For the text-containing cell, return its midpoint in (X, Y) coordinate format. 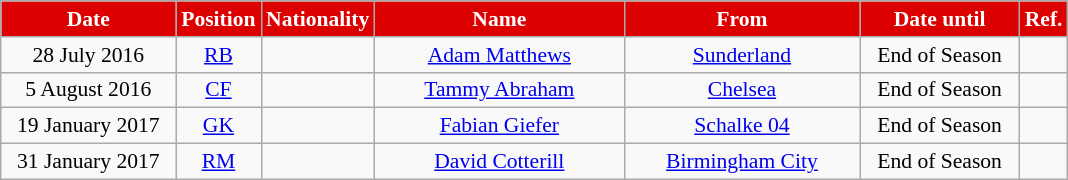
5 August 2016 (88, 90)
Date (88, 19)
Birmingham City (742, 162)
28 July 2016 (88, 55)
Position (218, 19)
Adam Matthews (499, 55)
31 January 2017 (88, 162)
Fabian Giefer (499, 126)
Tammy Abraham (499, 90)
GK (218, 126)
Date until (940, 19)
Name (499, 19)
Sunderland (742, 55)
Schalke 04 (742, 126)
CF (218, 90)
Ref. (1044, 19)
Chelsea (742, 90)
Nationality (318, 19)
RB (218, 55)
19 January 2017 (88, 126)
David Cotterill (499, 162)
From (742, 19)
RM (218, 162)
